Provide the [x, y] coordinate of the cell's center where the given text is located.  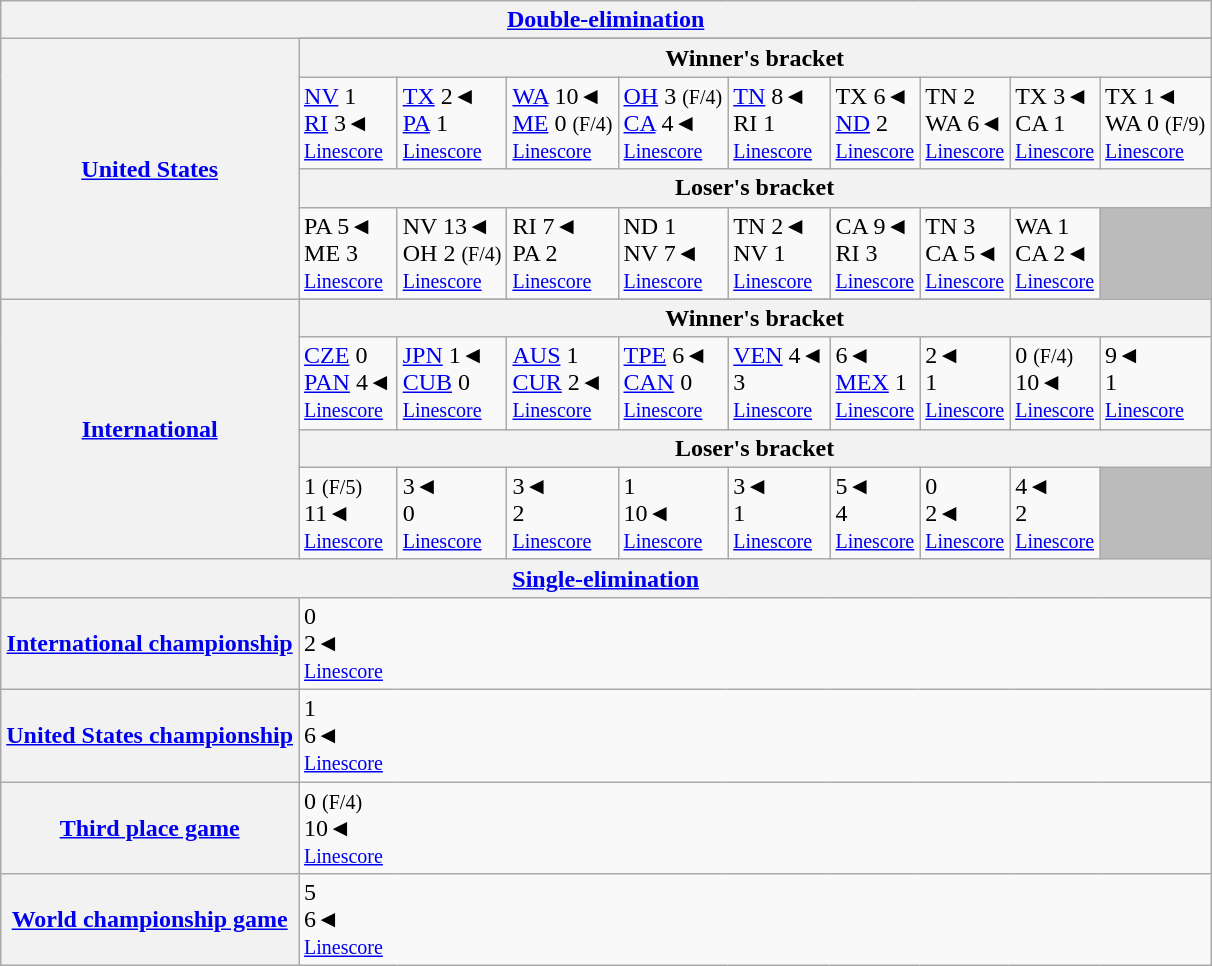
International championship [150, 643]
ND 1 NV 7◄Linescore [673, 253]
TN 2◄ NV 1Linescore [779, 253]
International [150, 429]
9◄ 1Linescore [1156, 383]
Third place game [150, 828]
6◄ MEX 1Linescore [875, 383]
5 6◄Linescore [755, 920]
4◄ 2Linescore [1055, 513]
OH 3 (F/4) CA 4◄Linescore [673, 123]
PA 5◄ ME 3Linescore [348, 253]
TPE 6◄ CAN 0Linescore [673, 383]
TN 3 CA 5◄Linescore [965, 253]
United States championship [150, 735]
NV 1 RI 3◄Linescore [348, 123]
1 6◄Linescore [755, 735]
RI 7◄ PA 2Linescore [562, 253]
United States [150, 169]
WA 1 CA 2◄Linescore [1055, 253]
VEN 4◄ 3Linescore [779, 383]
2◄ 1Linescore [965, 383]
JPN 1◄ CUB 0Linescore [452, 383]
3◄ 1Linescore [779, 513]
3◄ 2Linescore [562, 513]
TN 2 WA 6◄Linescore [965, 123]
1 10◄Linescore [673, 513]
3◄ 0Linescore [452, 513]
TX 1◄ WA 0 (F/9)Linescore [1156, 123]
WA 10◄ ME 0 (F/4)Linescore [562, 123]
NV 13◄ OH 2 (F/4)Linescore [452, 253]
5◄ 4Linescore [875, 513]
Double-elimination [606, 20]
1 (F/5) 11◄Linescore [348, 513]
TN 8◄ RI 1Linescore [779, 123]
TX 6◄ ND 2Linescore [875, 123]
CA 9◄ RI 3Linescore [875, 253]
CZE 0 PAN 4◄Linescore [348, 383]
Single-elimination [606, 578]
TX 2◄ PA 1Linescore [452, 123]
AUS 1 CUR 2◄Linescore [562, 383]
TX 3◄ CA 1Linescore [1055, 123]
World championship game [150, 920]
